Output the (X, Y) coordinate of the center of the cell containing the given text.  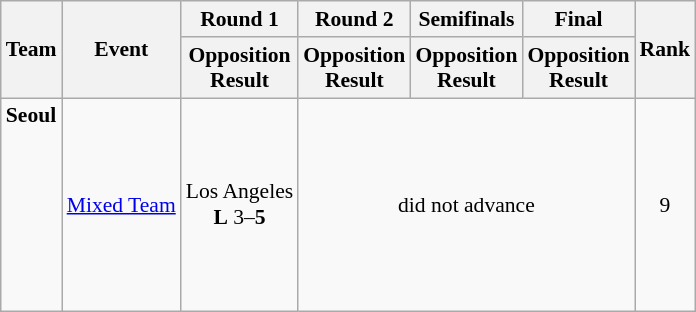
Team (32, 50)
Final (578, 19)
Semifinals (466, 19)
9 (666, 205)
Round 2 (354, 19)
Seoul (32, 205)
Round 1 (240, 19)
Mixed Team (122, 205)
did not advance (466, 205)
Rank (666, 50)
Event (122, 50)
Los Angeles L 3–5 (240, 205)
